Return the [X, Y] coordinate for the center point of the cell that contains the specified text.  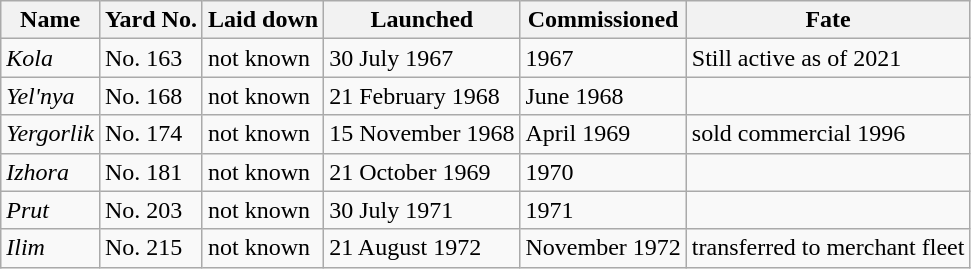
Fate [828, 20]
15 November 1968 [422, 134]
transferred to merchant fleet [828, 248]
1970 [603, 172]
Yergorlik [50, 134]
Name [50, 20]
Prut [50, 210]
1967 [603, 58]
No. 174 [150, 134]
June 1968 [603, 96]
Izhora [50, 172]
21 February 1968 [422, 96]
Launched [422, 20]
Commissioned [603, 20]
April 1969 [603, 134]
Yel'nya [50, 96]
No. 215 [150, 248]
November 1972 [603, 248]
No. 163 [150, 58]
Laid down [262, 20]
21 October 1969 [422, 172]
Yard No. [150, 20]
Still active as of 2021 [828, 58]
sold commercial 1996 [828, 134]
30 July 1971 [422, 210]
No. 181 [150, 172]
1971 [603, 210]
Kola [50, 58]
Ilim [50, 248]
No. 168 [150, 96]
21 August 1972 [422, 248]
No. 203 [150, 210]
30 July 1967 [422, 58]
